From the cell containing the given text, extract its center point as (x, y) coordinate. 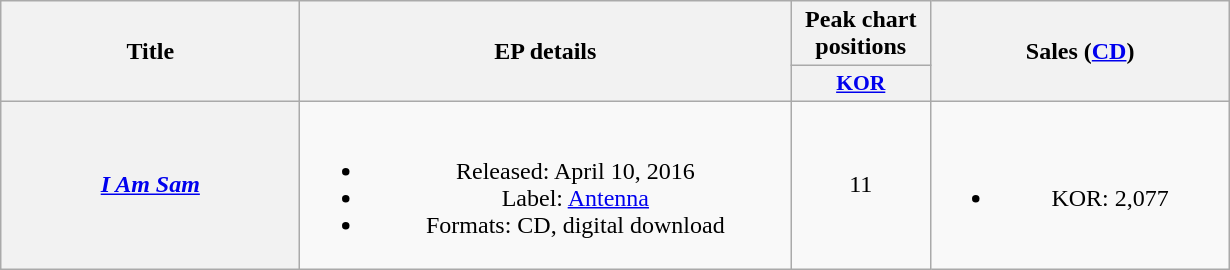
Title (150, 52)
Sales (CD) (1080, 52)
KOR (861, 84)
Peak chart positions (861, 34)
Released: April 10, 2016Label: AntennaFormats: CD, digital download (546, 184)
I Am Sam (150, 184)
EP details (546, 52)
11 (861, 184)
KOR: 2,077 (1080, 184)
